Determine the [X, Y] coordinate at the center of the cell enclosing the given text.  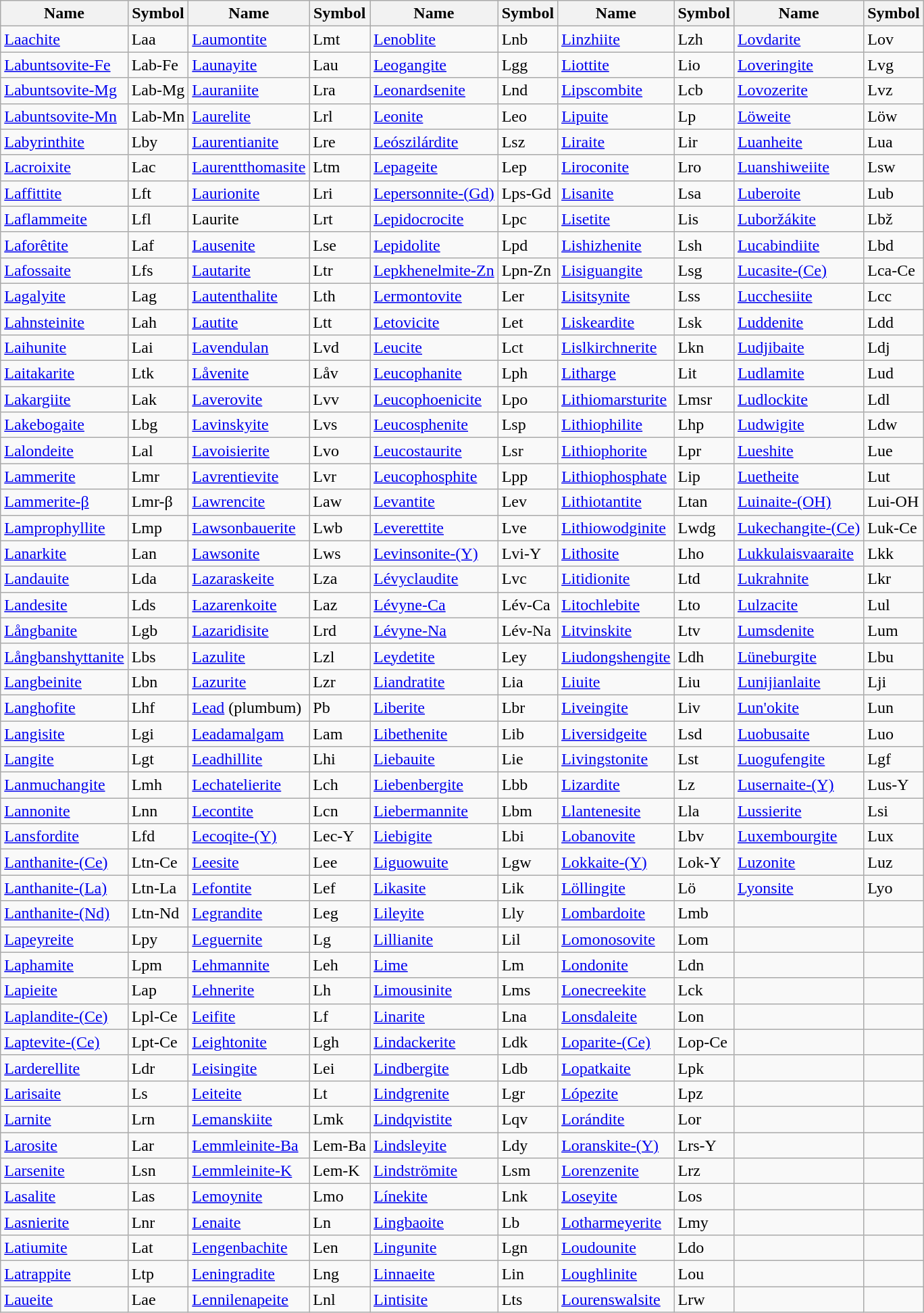
Lannonite [64, 811]
Lm [528, 965]
Lum [894, 630]
Leisingite [249, 1068]
Lgg [528, 65]
Limousinite [434, 991]
Ldo [704, 1248]
Likasite [434, 888]
Lec-Y [340, 837]
Lep [528, 168]
Lbž [894, 219]
Laflammeite [64, 219]
Leucite [434, 348]
Lgi [158, 733]
Leh [340, 965]
Luanheite [798, 142]
Law [340, 502]
Lenoblite [434, 39]
Ltd [704, 579]
Lithiotantite [616, 502]
Londonite [616, 965]
Lzh [704, 39]
Lucchesiite [798, 296]
Lcc [894, 296]
Ldk [528, 1042]
Lipscombite [616, 91]
Lt [340, 1093]
Lombardoite [616, 914]
Lpd [528, 245]
Lai [158, 348]
Lss [704, 296]
Lpz [704, 1093]
Lvc [528, 579]
Lda [158, 579]
Lintisite [434, 1299]
Långbanshyttanite [64, 656]
Lautenthalite [249, 296]
Langite [64, 760]
Lh [340, 991]
Lagalyite [64, 296]
Lazulite [249, 656]
Lepersonnite-(Gd) [434, 193]
Lrz [704, 1171]
Lepidocrocite [434, 219]
Leg [340, 914]
Lil [528, 939]
Loudounite [616, 1248]
Laverovite [249, 399]
Leószilárdite [434, 142]
Lasnierite [64, 1222]
Lsn [158, 1171]
Lre [340, 142]
Ltn-La [158, 888]
Ludwigite [798, 425]
Lüneburgite [798, 656]
Las [158, 1197]
Lpr [704, 451]
Lauraniite [249, 91]
Liguowuite [434, 862]
Lse [340, 245]
Laphamite [64, 965]
Ltk [158, 374]
Lfl [158, 219]
Lsm [528, 1171]
Lgh [340, 1042]
Lithosite [616, 553]
Lps-Gd [528, 193]
Lapeyreite [64, 939]
Leadhillite [249, 760]
Ldb [528, 1068]
Lishizhenite [616, 245]
Lingunite [434, 1248]
Lnr [158, 1222]
Lavendulan [249, 348]
Lileyite [434, 914]
Leverettite [434, 528]
Ltt [340, 322]
Lisiguangite [616, 270]
Löw [894, 116]
Langhofite [64, 708]
Lumsdenite [798, 630]
Loranskite-(Y) [616, 1145]
Lza [340, 579]
Lapieite [64, 991]
Lmsr [704, 399]
Lpo [528, 399]
Lepageite [434, 168]
Lee [340, 862]
Lenaite [249, 1222]
Lsp [528, 425]
Lvi-Y [528, 553]
Lkk [894, 553]
Lca-Ce [894, 270]
Lem-Ba [340, 1145]
Lbv [704, 837]
Lsz [528, 142]
Låvenite [249, 374]
Lsh [704, 245]
Ln [340, 1222]
Lpl-Ce [158, 1016]
Lvg [894, 65]
Lulzacite [798, 605]
Lourenswalsite [616, 1299]
Lgb [158, 630]
Lla [704, 811]
Leucosphenite [434, 425]
Lovozerite [798, 91]
Liebermannite [434, 811]
Liskeardite [616, 322]
Luxembourgite [798, 837]
Langisite [64, 733]
Liandratite [434, 682]
Lfd [158, 837]
Lanthanite-(La) [64, 888]
Lau [340, 65]
Leydetite [434, 656]
Lcb [704, 91]
Liv [704, 708]
Lemmleinite-K [249, 1171]
Leguernite [249, 939]
Lch [340, 785]
Lip [704, 476]
Ldr [158, 1068]
Lamprophyllite [64, 528]
Lsw [894, 168]
Lab-Mn [158, 116]
Leonite [434, 116]
Lul [894, 605]
Lucabindiite [798, 245]
Lengenbachite [249, 1248]
Luinaite-(OH) [798, 502]
Lepkhenelmite-Zn [434, 270]
Lazaraskeite [249, 579]
Lead (plumbum) [249, 708]
Latrappite [64, 1274]
Lechatelierite [249, 785]
Lakebogaite [64, 425]
Leo [528, 116]
Lemoynite [249, 1197]
Lsd [704, 733]
Ltv [704, 630]
Lik [528, 888]
Ltr [340, 270]
Laueite [64, 1299]
Luzonite [798, 862]
Laplandite-(Ce) [64, 1016]
Lvv [340, 399]
Labuntsovite-Mg [64, 91]
Löllingite [616, 888]
Lahnsteinite [64, 322]
Lipuite [616, 116]
Ls [158, 1093]
Lanthanite-(Nd) [64, 914]
Lindströmite [434, 1171]
Lvs [340, 425]
Ludjibaite [798, 348]
Lgt [158, 760]
Lzl [340, 656]
Lautite [249, 322]
Lia [528, 682]
Lsk [704, 322]
Legrandite [249, 914]
Ludlockite [798, 399]
Leonardsenite [434, 91]
Los [704, 1197]
Ldy [528, 1145]
Lev [528, 502]
Lhi [340, 760]
Lon [704, 1016]
Lautarite [249, 270]
Laa [158, 39]
Lanthanite-(Ce) [64, 862]
Lun [894, 708]
Loughlinite [616, 1274]
Lab-Mg [158, 91]
Lazurite [249, 682]
Lpk [704, 1068]
Lp [704, 116]
Ldj [894, 348]
Lawsonbauerite [249, 528]
Låv [340, 374]
Lgr [528, 1093]
Lnk [528, 1197]
Lasalite [64, 1197]
Livingstonite [616, 760]
Liuite [616, 682]
Let [528, 322]
Lisetite [616, 219]
Liveingite [616, 708]
Lag [158, 296]
Lennilenapeite [249, 1299]
Lonecreekite [616, 991]
Lrw [704, 1299]
Lukkulaisvaaraite [798, 553]
Lpt-Ce [158, 1042]
Linnaeite [434, 1274]
Laitakarite [64, 374]
Lsg [704, 270]
Laachite [64, 39]
Lsi [894, 811]
Lth [340, 296]
Liu [704, 682]
Larderellite [64, 1068]
Lindqvistite [434, 1119]
Leiteite [249, 1093]
Lal [158, 451]
Lussierite [798, 811]
Lae [158, 1299]
Leesite [249, 862]
Len [340, 1248]
Ldd [894, 322]
Lpp [528, 476]
Lillianite [434, 939]
Lak [158, 399]
Lazaridisite [249, 630]
Lalondeite [64, 451]
Lacroixite [64, 168]
Lnb [528, 39]
Lakargiite [64, 399]
Lislkirchnerite [616, 348]
Lorenzenite [616, 1171]
Lg [340, 939]
Lub [894, 193]
Lf [340, 1016]
Lindbergite [434, 1068]
Lua [894, 142]
Lud [894, 374]
Lecoqite-(Y) [249, 837]
Lra [340, 91]
Laurentthomasite [249, 168]
Lithiophorite [616, 451]
Lópezite [616, 1093]
Lukrahnite [798, 579]
Lindackerite [434, 1042]
Lem-K [340, 1171]
Lehnerite [249, 991]
Ltp [158, 1274]
Lhf [158, 708]
Liroconite [616, 168]
Lpc [528, 219]
Lut [894, 476]
Lpy [158, 939]
Lar [158, 1145]
Lepidolite [434, 245]
Lbr [528, 708]
Lib [528, 733]
Lizardite [616, 785]
Lmp [158, 528]
Ltm [340, 168]
Lehmannite [249, 965]
Lueshite [798, 451]
Liudongshengite [616, 656]
Luobusaite [798, 733]
Lnd [528, 91]
Lok-Y [704, 862]
Lbs [158, 656]
Levantite [434, 502]
Lio [704, 65]
Lsa [704, 193]
Lingbaoite [434, 1222]
Lto [704, 605]
Lindsleyite [434, 1145]
Lom [704, 939]
Lna [528, 1016]
Labyrinthite [64, 142]
Lve [528, 528]
Leogangite [434, 65]
Lmt [340, 39]
Lri [340, 193]
Laurentianite [249, 142]
Lgn [528, 1248]
Lws [340, 553]
Leucophanite [434, 374]
Linzhiite [616, 39]
Lemmleinite-Ba [249, 1145]
Lév-Ca [528, 605]
Lammerite [64, 476]
Lit [704, 374]
Långbanite [64, 630]
Lyonsite [798, 888]
Lazarenkoite [249, 605]
Lithiophilite [616, 425]
Lmk [340, 1119]
Lawrencite [249, 502]
Leifite [249, 1016]
Liberite [434, 708]
Lac [158, 168]
Ludlamite [798, 374]
Lvr [340, 476]
Lor [704, 1119]
Lui-OH [894, 502]
Lomonosovite [616, 939]
Lawsonite [249, 553]
Lyo [894, 888]
Lvz [894, 91]
Laurite [249, 219]
Larisaite [64, 1093]
Lév-Na [528, 630]
Laffittite [64, 193]
Lpn-Zn [528, 270]
Lisitsynite [616, 296]
Leightonite [249, 1042]
Luanshiweiite [798, 168]
Lukechangite-(Ce) [798, 528]
Lansfordite [64, 837]
Lvo [340, 451]
Lst [704, 760]
Lammerite-β [64, 502]
Lbm [528, 811]
Lemanskiite [249, 1119]
Lms [528, 991]
Landauite [64, 579]
Lusernaite-(Y) [798, 785]
Ltn-Ce [158, 862]
Liebauite [434, 760]
Lbg [158, 425]
Langbeinite [64, 682]
Lov [894, 39]
Lat [158, 1248]
Ley [528, 656]
Lou [704, 1274]
Pb [340, 708]
Larosite [64, 1145]
Lafossaite [64, 270]
Lindgrenite [434, 1093]
Lbi [528, 837]
Lie [528, 760]
Lfs [158, 270]
Lan [158, 553]
Lbd [894, 245]
Lö [704, 888]
Landesite [64, 605]
Lithiowodginite [616, 528]
Latiumite [64, 1248]
Lanmuchangite [64, 785]
Launayite [249, 65]
Lwb [340, 528]
Liebigite [434, 837]
Litharge [616, 374]
Lavinskyite [249, 425]
Lrd [340, 630]
Lho [704, 553]
Larnite [64, 1119]
Lus-Y [894, 785]
Lokkaite-(Y) [616, 862]
Lmb [704, 914]
Leadamalgam [249, 733]
Lb [528, 1222]
Lavrentievite [249, 476]
Lévyne-Ca [434, 605]
Lunijianlaite [798, 682]
Leningradite [249, 1274]
Luberoite [798, 193]
Lithiomarsturite [616, 399]
Ldh [704, 656]
Lcn [340, 811]
Lime [434, 965]
Larsenite [64, 1171]
Luddenite [798, 322]
Löweite [798, 116]
Lly [528, 914]
Lts [528, 1299]
Lnl [340, 1299]
Ldn [704, 965]
Lwdg [704, 528]
Luk-Ce [894, 528]
Lecontite [249, 811]
Litidionite [616, 579]
Litochlebite [616, 605]
Lct [528, 348]
Lro [704, 168]
Liebenbergite [434, 785]
Labuntsovite-Fe [64, 65]
Lft [158, 193]
Ldl [894, 399]
Lsr [528, 451]
Leucophoenicite [434, 399]
Luetheite [798, 476]
Lbn [158, 682]
Lei [340, 1068]
Liversidgeite [616, 733]
Lisanite [616, 193]
Lir [704, 142]
Lji [894, 682]
Lmr [158, 476]
Lbu [894, 656]
Ler [528, 296]
Llantenesite [616, 811]
Lmr-β [158, 502]
Lck [704, 991]
Laf [158, 245]
Lap [158, 991]
Liraite [616, 142]
Lanarkite [64, 553]
Lévyne-Na [434, 630]
Lithiophosphate [616, 476]
Lermontovite [434, 296]
Lqv [528, 1119]
Lkr [894, 579]
Levinsonite-(Y) [434, 553]
Lavoisierite [249, 451]
Laurelite [249, 116]
Lng [340, 1274]
Lrl [340, 116]
Luogufengite [798, 760]
Lonsdaleite [616, 1016]
Lzr [340, 682]
Libethenite [434, 733]
Línekite [434, 1197]
Lmh [158, 785]
Lmy [704, 1222]
Ltan [704, 502]
Laz [340, 605]
Leucostaurite [434, 451]
Litvinskite [616, 630]
Leucophosphite [434, 476]
Letovicite [434, 322]
Lis [704, 219]
Lin [528, 1274]
Lgf [894, 760]
Lef [340, 888]
Laforêtite [64, 245]
Liottite [616, 65]
Linarite [434, 1016]
Luboržákite [798, 219]
Lah [158, 322]
Lnn [158, 811]
Laurionite [249, 193]
Luz [894, 862]
Lévyclaudite [434, 579]
Loseyite [616, 1197]
Lz [704, 785]
Loveringite [798, 65]
Lefontite [249, 888]
Laihunite [64, 348]
Lorándite [616, 1119]
Lpm [158, 965]
Lrs-Y [704, 1145]
Lds [158, 605]
Lucasite-(Ce) [798, 270]
Ltn-Nd [158, 914]
Laptevite-(Ce) [64, 1042]
Lotharmeyerite [616, 1222]
Lue [894, 451]
Lam [340, 733]
Lhp [704, 425]
Lvd [340, 348]
Lausenite [249, 245]
Luo [894, 733]
Lgw [528, 862]
Lph [528, 374]
Lrt [340, 219]
Lopatkaite [616, 1068]
Lovdarite [798, 39]
Lbb [528, 785]
Labuntsovite-Mn [64, 116]
Lrn [158, 1119]
Lobanovite [616, 837]
Lmo [340, 1197]
Ldw [894, 425]
Lab-Fe [158, 65]
Laumontite [249, 39]
Lby [158, 142]
Lun'okite [798, 708]
Loparite-(Ce) [616, 1042]
Lkn [704, 348]
Lop-Ce [704, 1042]
Lux [894, 837]
